Capture the cell that displays the provided text and extract its (x, y) central coordinate. 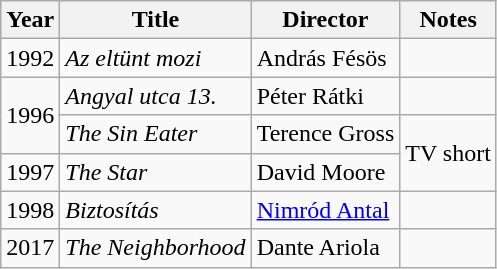
The Neighborhood (156, 248)
Notes (448, 20)
Title (156, 20)
TV short (448, 153)
András Fésös (326, 58)
1997 (30, 172)
1998 (30, 210)
Biztosítás (156, 210)
Year (30, 20)
Angyal utca 13. (156, 96)
Director (326, 20)
Terence Gross (326, 134)
1996 (30, 115)
Péter Rátki (326, 96)
The Star (156, 172)
The Sin Eater (156, 134)
David Moore (326, 172)
2017 (30, 248)
Az eltünt mozi (156, 58)
Nimród Antal (326, 210)
1992 (30, 58)
Dante Ariola (326, 248)
